Determine the (x, y) coordinate at the center of the cell enclosing the given text.  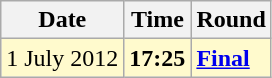
17:25 (158, 58)
Time (158, 20)
Date (62, 20)
Final (231, 58)
Round (231, 20)
1 July 2012 (62, 58)
